Return [x, y] of the center of cell containing provided text 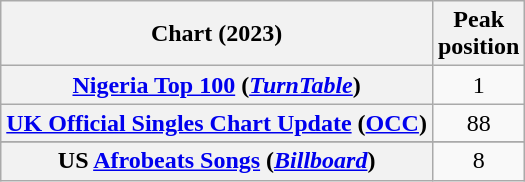
US Afrobeats Songs (Billboard) [217, 161]
Chart (2023) [217, 34]
UK Official Singles Chart Update (OCC) [217, 123]
Nigeria Top 100 (TurnTable) [217, 85]
88 [478, 123]
8 [478, 161]
Peakposition [478, 34]
1 [478, 85]
